Output the [X, Y] coordinate of the center of the cell containing the given text.  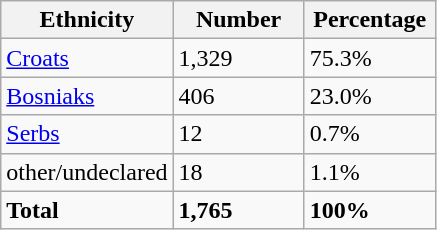
75.3% [370, 58]
Ethnicity [87, 20]
18 [238, 172]
1,765 [238, 210]
Croats [87, 58]
406 [238, 96]
Total [87, 210]
Percentage [370, 20]
100% [370, 210]
Bosniaks [87, 96]
Serbs [87, 134]
12 [238, 134]
1.1% [370, 172]
23.0% [370, 96]
0.7% [370, 134]
1,329 [238, 58]
Number [238, 20]
other/undeclared [87, 172]
